Identify which cell holds the provided text, then report its [X, Y] central coordinate. 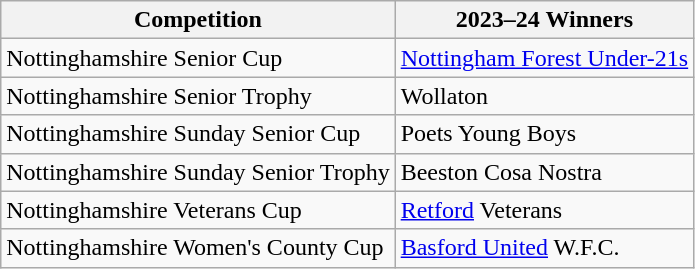
Nottinghamshire Senior Cup [198, 58]
Beeston Cosa Nostra [544, 172]
Nottinghamshire Senior Trophy [198, 96]
Poets Young Boys [544, 134]
Retford Veterans [544, 210]
2023–24 Winners [544, 20]
Nottinghamshire Women's County Cup [198, 248]
Nottingham Forest Under-21s [544, 58]
Competition [198, 20]
Nottinghamshire Sunday Senior Trophy [198, 172]
Nottinghamshire Veterans Cup [198, 210]
Basford United W.F.C. [544, 248]
Nottinghamshire Sunday Senior Cup [198, 134]
Wollaton [544, 96]
